Capture the cell that displays the provided text and extract its (X, Y) central coordinate. 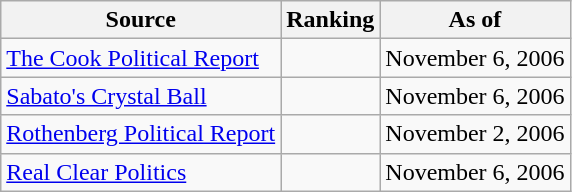
Rothenberg Political Report (141, 134)
Real Clear Politics (141, 172)
Source (141, 20)
The Cook Political Report (141, 58)
November 2, 2006 (475, 134)
Ranking (330, 20)
Sabato's Crystal Ball (141, 96)
As of (475, 20)
